Locate the cell with the specified text and output its [X, Y] center coordinate. 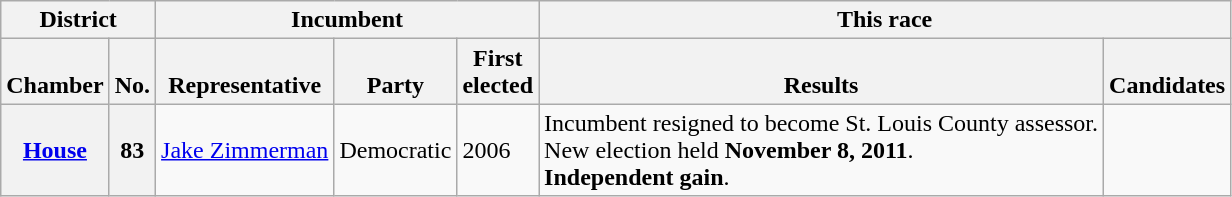
Representative [245, 72]
Incumbent resigned to become St. Louis County assessor.New election held November 8, 2011.Independent gain. [822, 150]
Jake Zimmerman [245, 150]
Firstelected [498, 72]
District [78, 20]
House [55, 150]
Party [396, 72]
Incumbent [348, 20]
No. [132, 72]
Democratic [396, 150]
Chamber [55, 72]
Candidates [1168, 72]
This race [885, 20]
2006 [498, 150]
83 [132, 150]
Results [822, 72]
